Detect which cell encompasses the target text, then output its [X, Y] center coordinate. 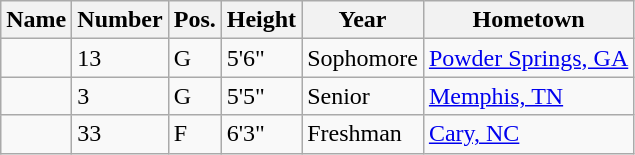
Senior [363, 96]
Year [363, 20]
33 [120, 134]
Number [120, 20]
6'3" [261, 134]
F [194, 134]
Freshman [363, 134]
5'5" [261, 96]
Sophomore [363, 58]
Cary, NC [528, 134]
13 [120, 58]
Height [261, 20]
Name [36, 20]
Pos. [194, 20]
Memphis, TN [528, 96]
5'6" [261, 58]
3 [120, 96]
Powder Springs, GA [528, 58]
Hometown [528, 20]
